Pinpoint the cell where the given text exists, returning its [x, y] midpoint coordinate. 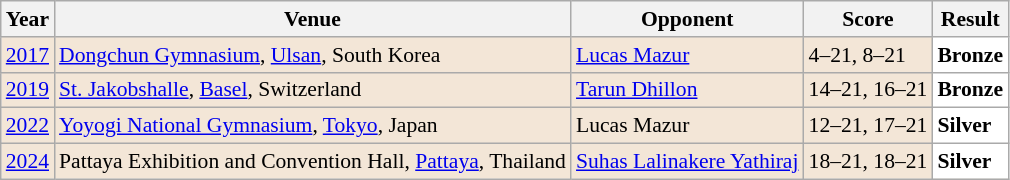
2022 [28, 126]
2024 [28, 162]
14–21, 16–21 [868, 90]
Pattaya Exhibition and Convention Hall, Pattaya, Thailand [312, 162]
Year [28, 19]
Tarun Dhillon [688, 90]
18–21, 18–21 [868, 162]
Venue [312, 19]
Score [868, 19]
2017 [28, 55]
St. Jakobshalle, Basel, Switzerland [312, 90]
Suhas Lalinakere Yathiraj [688, 162]
Yoyogi National Gymnasium, Tokyo, Japan [312, 126]
Opponent [688, 19]
Result [970, 19]
12–21, 17–21 [868, 126]
Dongchun Gymnasium, Ulsan, South Korea [312, 55]
2019 [28, 90]
4–21, 8–21 [868, 55]
